Output the [x, y] coordinate of the center of the cell containing the given text.  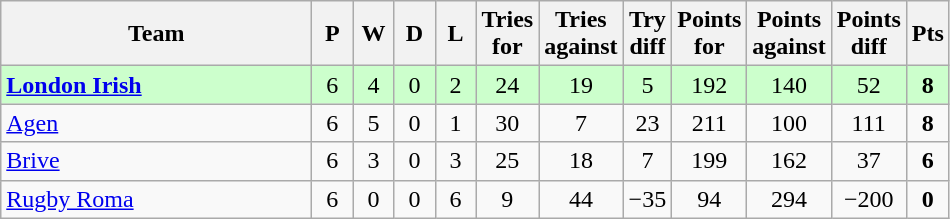
Try diff [648, 34]
111 [868, 123]
L [456, 34]
London Irish [156, 85]
100 [789, 123]
52 [868, 85]
W [374, 34]
18 [581, 161]
Tries against [581, 34]
1 [456, 123]
30 [508, 123]
Rugby Roma [156, 199]
192 [710, 85]
25 [508, 161]
37 [868, 161]
19 [581, 85]
23 [648, 123]
Team [156, 34]
140 [789, 85]
44 [581, 199]
Pts [928, 34]
294 [789, 199]
4 [374, 85]
211 [710, 123]
Points diff [868, 34]
Points against [789, 34]
162 [789, 161]
P [332, 34]
Tries for [508, 34]
94 [710, 199]
Points for [710, 34]
D [414, 34]
199 [710, 161]
9 [508, 199]
Agen [156, 123]
−200 [868, 199]
2 [456, 85]
Brive [156, 161]
−35 [648, 199]
24 [508, 85]
